Scan for the cell matching the given text and deliver its [X, Y] coordinate at center. 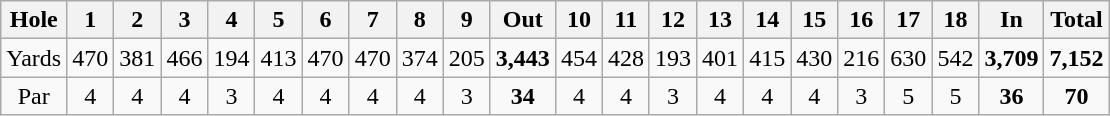
Hole [34, 20]
413 [278, 58]
216 [862, 58]
15 [814, 20]
630 [908, 58]
542 [956, 58]
11 [626, 20]
Total [1076, 20]
Yards [34, 58]
415 [768, 58]
7,152 [1076, 58]
7 [372, 20]
18 [956, 20]
6 [326, 20]
Par [34, 96]
3,709 [1012, 58]
17 [908, 20]
374 [420, 58]
12 [672, 20]
381 [138, 58]
194 [232, 58]
14 [768, 20]
13 [720, 20]
1 [90, 20]
In [1012, 20]
34 [522, 96]
466 [184, 58]
428 [626, 58]
430 [814, 58]
9 [466, 20]
205 [466, 58]
10 [578, 20]
454 [578, 58]
401 [720, 58]
36 [1012, 96]
8 [420, 20]
3,443 [522, 58]
193 [672, 58]
Out [522, 20]
16 [862, 20]
2 [138, 20]
70 [1076, 96]
